Identify which cell holds the provided text, then report its [x, y] central coordinate. 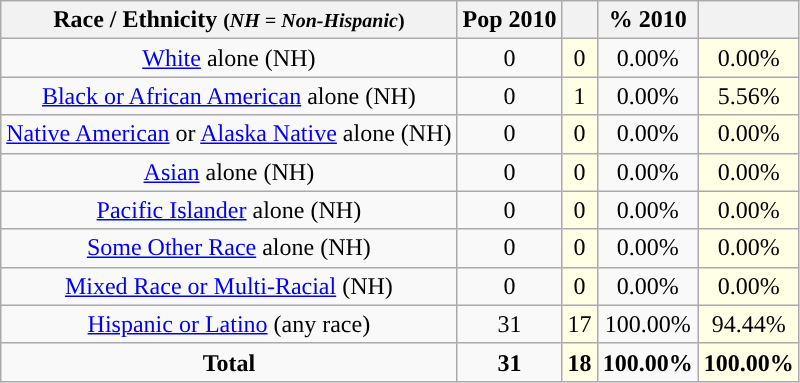
Black or African American alone (NH) [229, 96]
Pacific Islander alone (NH) [229, 210]
18 [580, 362]
Race / Ethnicity (NH = Non-Hispanic) [229, 20]
Native American or Alaska Native alone (NH) [229, 134]
% 2010 [648, 20]
Asian alone (NH) [229, 172]
Pop 2010 [510, 20]
Total [229, 362]
Hispanic or Latino (any race) [229, 324]
Some Other Race alone (NH) [229, 248]
Mixed Race or Multi-Racial (NH) [229, 286]
1 [580, 96]
17 [580, 324]
White alone (NH) [229, 58]
5.56% [748, 96]
94.44% [748, 324]
